Capture the cell that displays the provided text and extract its (X, Y) central coordinate. 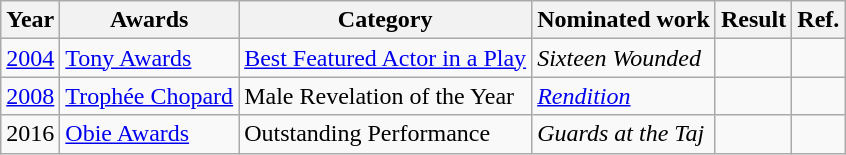
Male Revelation of the Year (386, 96)
Awards (150, 20)
Year (30, 20)
2004 (30, 58)
Tony Awards (150, 58)
Obie Awards (150, 134)
2016 (30, 134)
Nominated work (624, 20)
Guards at the Taj (624, 134)
Ref. (818, 20)
Outstanding Performance (386, 134)
Sixteen Wounded (624, 58)
Best Featured Actor in a Play (386, 58)
Trophée Chopard (150, 96)
Result (753, 20)
Category (386, 20)
Rendition (624, 96)
2008 (30, 96)
